Identify which cell holds the provided text, then report its [x, y] central coordinate. 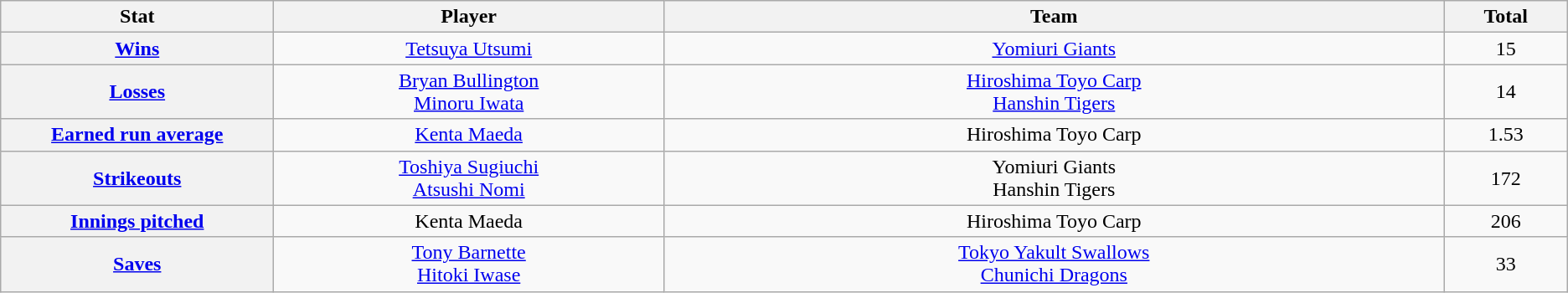
Tetsuya Utsumi [469, 49]
Tokyo Yakult SwallowsChunichi Dragons [1055, 265]
15 [1506, 49]
Wins [137, 49]
Hiroshima Toyo CarpHanshin Tigers [1055, 92]
14 [1506, 92]
206 [1506, 221]
Player [469, 17]
Tony BarnetteHitoki Iwase [469, 265]
Toshiya SugiuchiAtsushi Nomi [469, 177]
Stat [137, 17]
Yomiuri GiantsHanshin Tigers [1055, 177]
Earned run average [137, 135]
Team [1055, 17]
Bryan BullingtonMinoru Iwata [469, 92]
Saves [137, 265]
33 [1506, 265]
1.53 [1506, 135]
172 [1506, 177]
Innings pitched [137, 221]
Yomiuri Giants [1055, 49]
Strikeouts [137, 177]
Losses [137, 92]
Total [1506, 17]
